Detect which cell encompasses the target text, then output its (x, y) center coordinate. 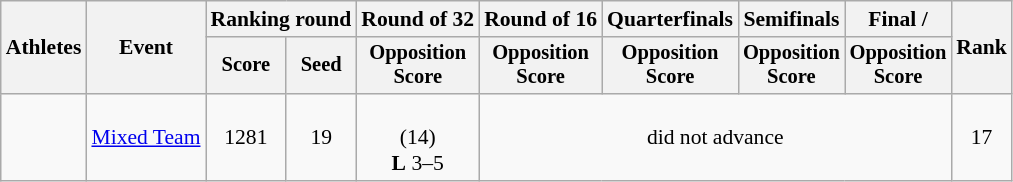
Round of 32 (418, 19)
did not advance (715, 138)
Round of 16 (540, 19)
Score (246, 66)
Ranking round (282, 19)
Seed (321, 66)
Final / (898, 19)
Mixed Team (146, 138)
Event (146, 48)
Semifinals (792, 19)
Quarterfinals (670, 19)
Rank (982, 48)
19 (321, 138)
1281 (246, 138)
(14)L 3–5 (418, 138)
17 (982, 138)
Athletes (44, 48)
